Pinpoint the cell where the given text exists, returning its (X, Y) midpoint coordinate. 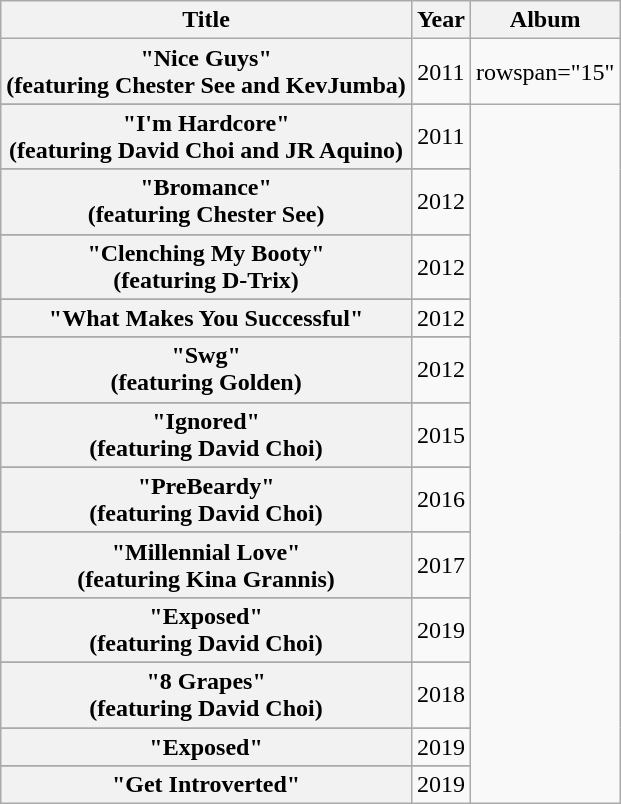
Album (545, 20)
"Swg"(featuring Golden) (206, 370)
"Millennial Love"(featuring Kina Grannis) (206, 564)
2015 (440, 434)
"Exposed"(featuring David Choi) (206, 630)
"Clenching My Booty"(featuring D-Trix) (206, 266)
"What Makes You Successful" (206, 318)
"PreBeardy"(featuring David Choi) (206, 500)
2018 (440, 694)
"Bromance"(featuring Chester See) (206, 202)
"Get Introverted" (206, 785)
"Nice Guys"(featuring Chester See and KevJumba) (206, 72)
"8 Grapes"(featuring David Choi) (206, 694)
rowspan="15" (545, 72)
Year (440, 20)
"Exposed" (206, 747)
Title (206, 20)
"I'm Hardcore"(featuring David Choi and JR Aquino) (206, 136)
2016 (440, 500)
"Ignored"(featuring David Choi) (206, 434)
2017 (440, 564)
